For the text-containing cell, return its midpoint in [x, y] coordinate format. 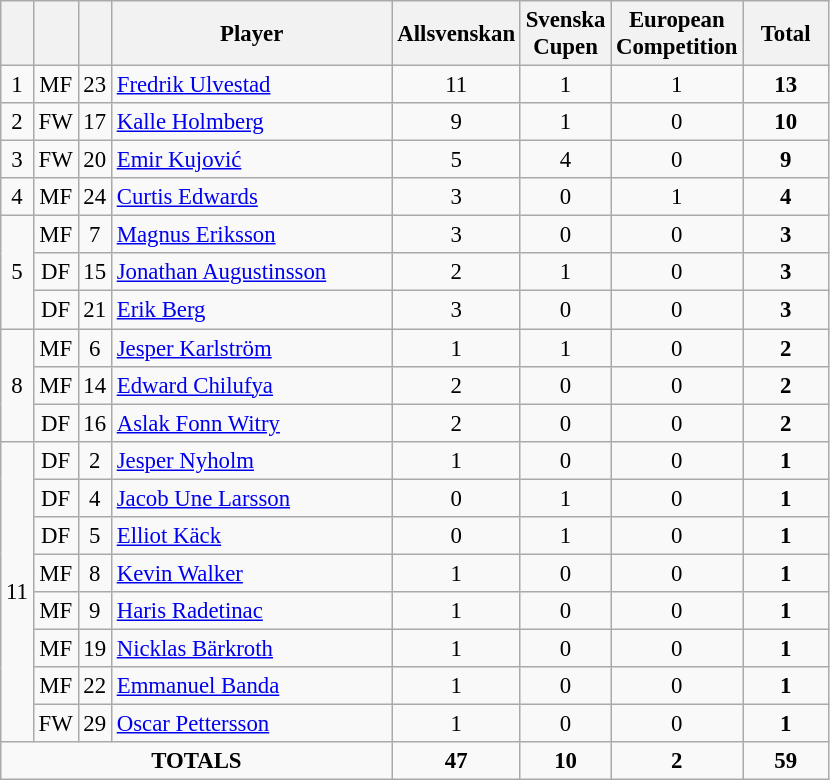
Jesper Nyholm [252, 460]
59 [786, 761]
Jonathan Augustinsson [252, 273]
16 [94, 423]
20 [94, 160]
6 [94, 348]
15 [94, 273]
Player [252, 34]
Elliot Käck [252, 536]
Kalle Holmberg [252, 122]
21 [94, 310]
29 [94, 724]
24 [94, 197]
Curtis Edwards [252, 197]
Emmanuel Banda [252, 686]
Oscar Pettersson [252, 724]
Jacob Une Larsson [252, 498]
13 [786, 85]
47 [456, 761]
Aslak Fonn Witry [252, 423]
7 [94, 235]
Nicklas Bärkroth [252, 648]
17 [94, 122]
Fredrik Ulvestad [252, 85]
Haris Radetinac [252, 611]
Edward Chilufya [252, 385]
Jesper Karlström [252, 348]
23 [94, 85]
14 [94, 385]
Erik Berg [252, 310]
Total [786, 34]
Allsvenskan [456, 34]
Magnus Eriksson [252, 235]
TOTALS [196, 761]
19 [94, 648]
Svenska Cupen [565, 34]
Emir Kujović [252, 160]
European Competition [677, 34]
Kevin Walker [252, 573]
22 [94, 686]
